Find where the given text appears and provide that cell's center as (X, Y) coordinate. 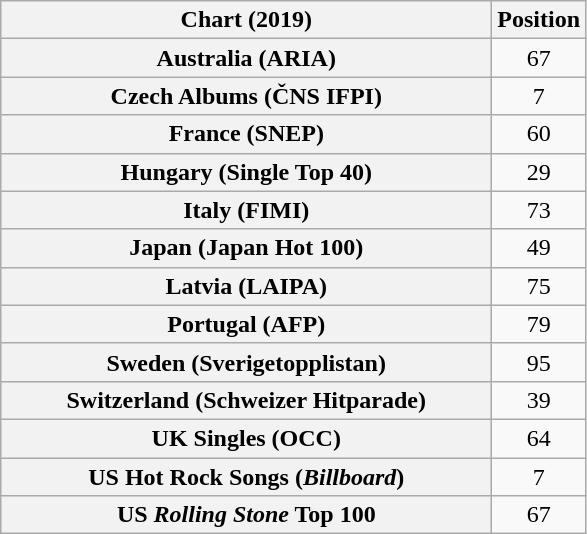
29 (539, 172)
Switzerland (Schweizer Hitparade) (246, 400)
Position (539, 20)
95 (539, 362)
Czech Albums (ČNS IFPI) (246, 96)
39 (539, 400)
Latvia (LAIPA) (246, 286)
US Hot Rock Songs (Billboard) (246, 477)
Sweden (Sverigetopplistan) (246, 362)
Italy (FIMI) (246, 210)
Japan (Japan Hot 100) (246, 248)
73 (539, 210)
75 (539, 286)
64 (539, 438)
UK Singles (OCC) (246, 438)
79 (539, 324)
US Rolling Stone Top 100 (246, 515)
Hungary (Single Top 40) (246, 172)
Australia (ARIA) (246, 58)
49 (539, 248)
Chart (2019) (246, 20)
France (SNEP) (246, 134)
Portugal (AFP) (246, 324)
60 (539, 134)
